Detect which cell encompasses the target text, then output its [X, Y] center coordinate. 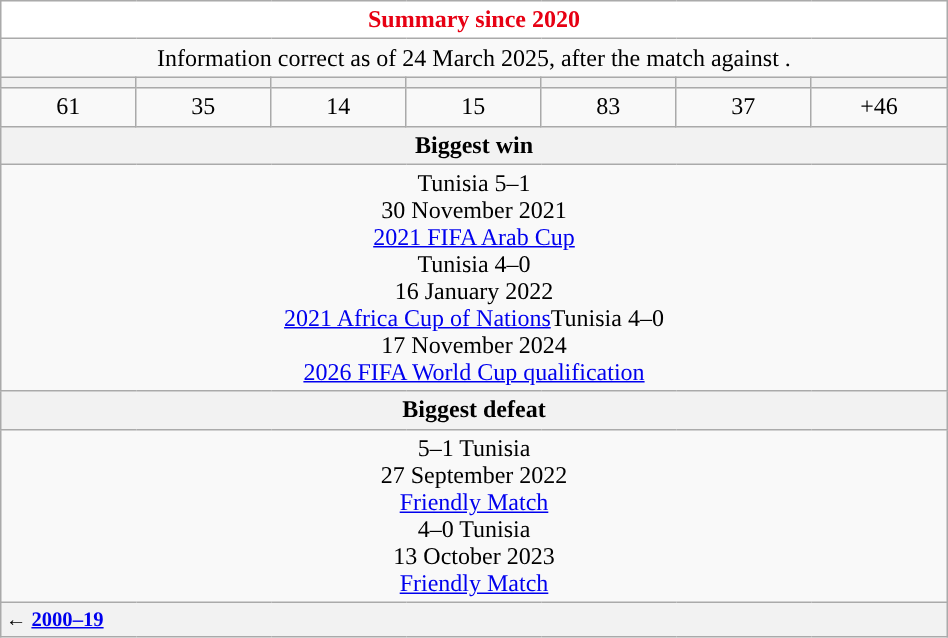
5–1 Tunisia27 September 2022Friendly Match 4–0 Tunisia13 October 2023Friendly Match [474, 516]
14 [338, 107]
15 [474, 107]
Biggest win [474, 145]
Summary since 2020 [474, 20]
83 [608, 107]
37 [744, 107]
+46 [879, 107]
Information correct as of 24 March 2025, after the match against . [474, 58]
Biggest defeat [474, 410]
61 [68, 107]
35 [204, 107]
← 2000–19 [474, 619]
